Identify which cell holds the provided text, then report its (x, y) central coordinate. 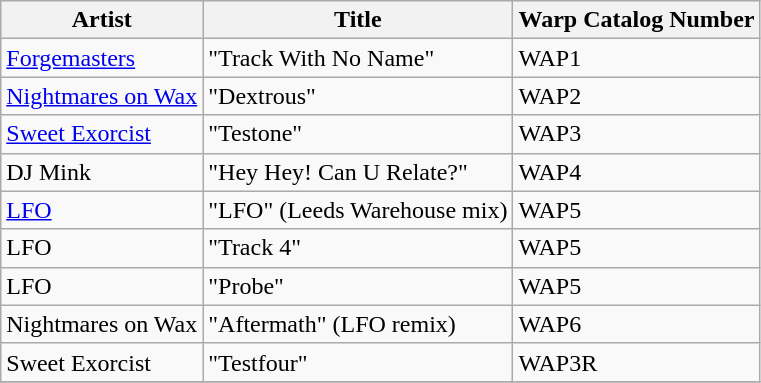
WAP6 (636, 324)
WAP2 (636, 96)
"Aftermath" (LFO remix) (358, 324)
WAP4 (636, 172)
Artist (102, 20)
"Testfour" (358, 362)
WAP1 (636, 58)
"Track With No Name" (358, 58)
"Testone" (358, 134)
"LFO" (Leeds Warehouse mix) (358, 210)
Warp Catalog Number (636, 20)
Forgemasters (102, 58)
WAP3 (636, 134)
"Track 4" (358, 248)
Title (358, 20)
"Probe" (358, 286)
"Dextrous" (358, 96)
"Hey Hey! Can U Relate?" (358, 172)
DJ Mink (102, 172)
WAP3R (636, 362)
